Pinpoint the cell where the given text exists, returning its [X, Y] midpoint coordinate. 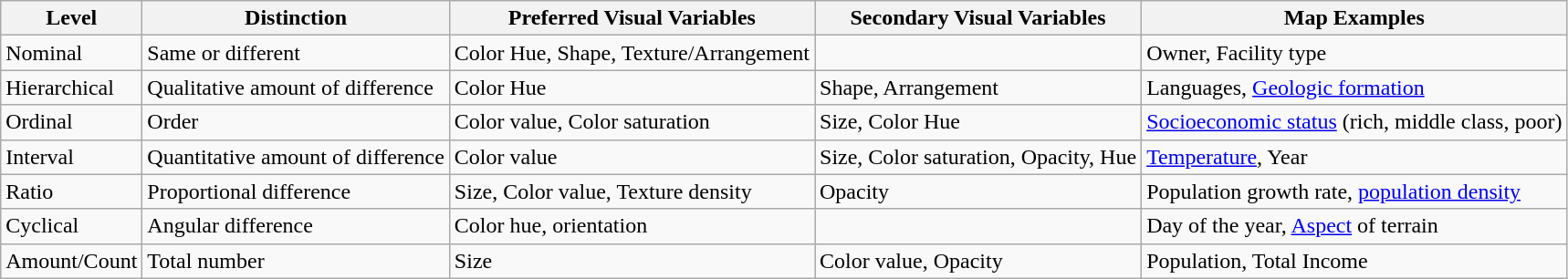
Languages, Geologic formation [1354, 88]
Color value, Color saturation [632, 122]
Total number [296, 261]
Color Hue [632, 88]
Proportional difference [296, 191]
Quantitative amount of difference [296, 157]
Interval [71, 157]
Opacity [977, 191]
Color hue, orientation [632, 226]
Amount/Count [71, 261]
Preferred Visual Variables [632, 18]
Size, Color value, Texture density [632, 191]
Socioeconomic status (rich, middle class, poor) [1354, 122]
Size [632, 261]
Level [71, 18]
Day of the year, Aspect of terrain [1354, 226]
Size, Color saturation, Opacity, Hue [977, 157]
Temperature, Year [1354, 157]
Population, Total Income [1354, 261]
Owner, Facility type [1354, 53]
Same or different [296, 53]
Secondary Visual Variables [977, 18]
Color value, Opacity [977, 261]
Order [296, 122]
Size, Color Hue [977, 122]
Angular difference [296, 226]
Hierarchical [71, 88]
Nominal [71, 53]
Map Examples [1354, 18]
Ordinal [71, 122]
Qualitative amount of difference [296, 88]
Color Hue, Shape, Texture/Arrangement [632, 53]
Color value [632, 157]
Population growth rate, population density [1354, 191]
Distinction [296, 18]
Ratio [71, 191]
Cyclical [71, 226]
Shape, Arrangement [977, 88]
